Find where the given text appears and provide that cell's center as [X, Y] coordinate. 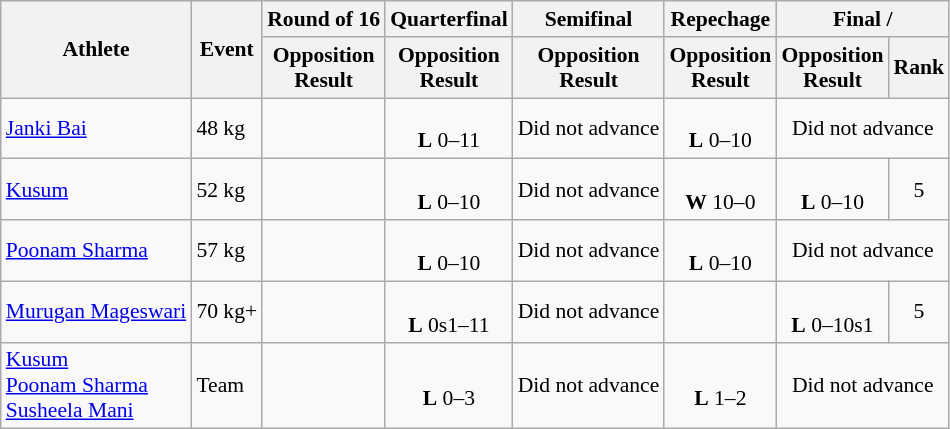
Athlete [96, 50]
Team [226, 386]
57 kg [226, 250]
Kusum [96, 190]
48 kg [226, 128]
L 0s1–11 [449, 312]
L 0–10s1 [832, 312]
KusumPoonam SharmaSusheela Mani [96, 386]
Poonam Sharma [96, 250]
Murugan Mageswari [96, 312]
52 kg [226, 190]
Quarterfinal [449, 19]
70 kg+ [226, 312]
Janki Bai [96, 128]
L 0–11 [449, 128]
Event [226, 50]
Round of 16 [324, 19]
W 10–0 [720, 190]
Repechage [720, 19]
Semifinal [589, 19]
Final / [862, 19]
Rank [920, 68]
L 1–2 [720, 386]
L 0–3 [449, 386]
